Output the [x, y] coordinate of the center of the cell containing the given text.  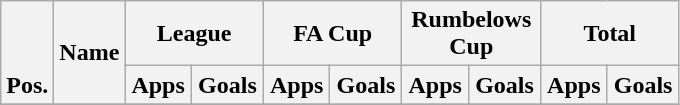
FA Cup [332, 34]
Total [610, 34]
Rumbelows Cup [472, 34]
Pos. [28, 52]
Name [90, 52]
League [194, 34]
